Search for the cell housing the specified text and yield its [X, Y] center coordinate. 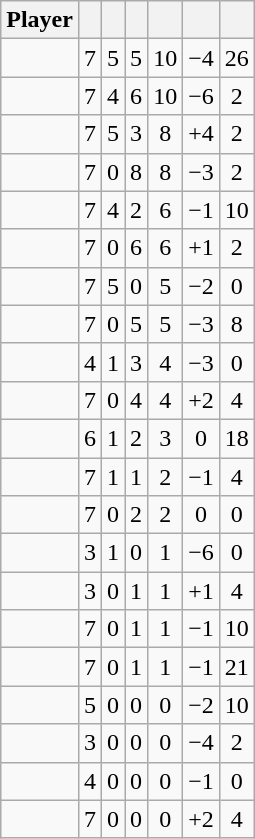
Player [40, 20]
21 [236, 667]
26 [236, 58]
18 [236, 438]
+4 [202, 134]
